Extract the (x, y) coordinate from the center of the cell holding the provided text.  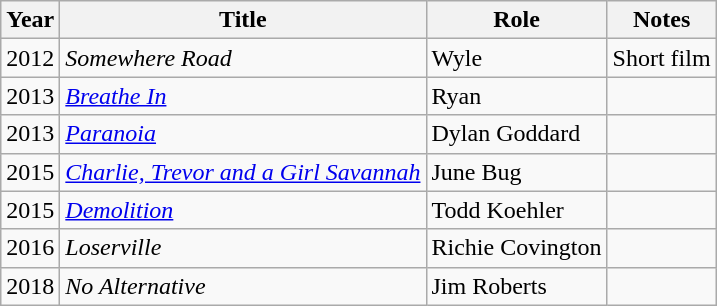
Jim Roberts (516, 286)
June Bug (516, 172)
Title (243, 20)
Todd Koehler (516, 210)
Demolition (243, 210)
Richie Covington (516, 248)
Ryan (516, 96)
Dylan Goddard (516, 134)
No Alternative (243, 286)
2016 (30, 248)
Loserville (243, 248)
Charlie, Trevor and a Girl Savannah (243, 172)
2018 (30, 286)
Role (516, 20)
Breathe In (243, 96)
Short film (662, 58)
Somewhere Road (243, 58)
Notes (662, 20)
Paranoia (243, 134)
Year (30, 20)
Wyle (516, 58)
2012 (30, 58)
